Scan for the cell matching the given text and deliver its (x, y) coordinate at center. 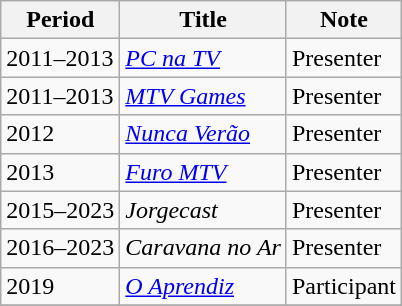
2013 (60, 172)
2019 (60, 286)
Participant (344, 286)
O Aprendiz (204, 286)
2015–2023 (60, 210)
Caravana no Ar (204, 248)
MTV Games (204, 96)
Period (60, 20)
Title (204, 20)
Nunca Verão (204, 134)
Jorgecast (204, 210)
Furo MTV (204, 172)
2016–2023 (60, 248)
PC na TV (204, 58)
2012 (60, 134)
Note (344, 20)
